Pinpoint the cell where the given text exists, returning its (X, Y) midpoint coordinate. 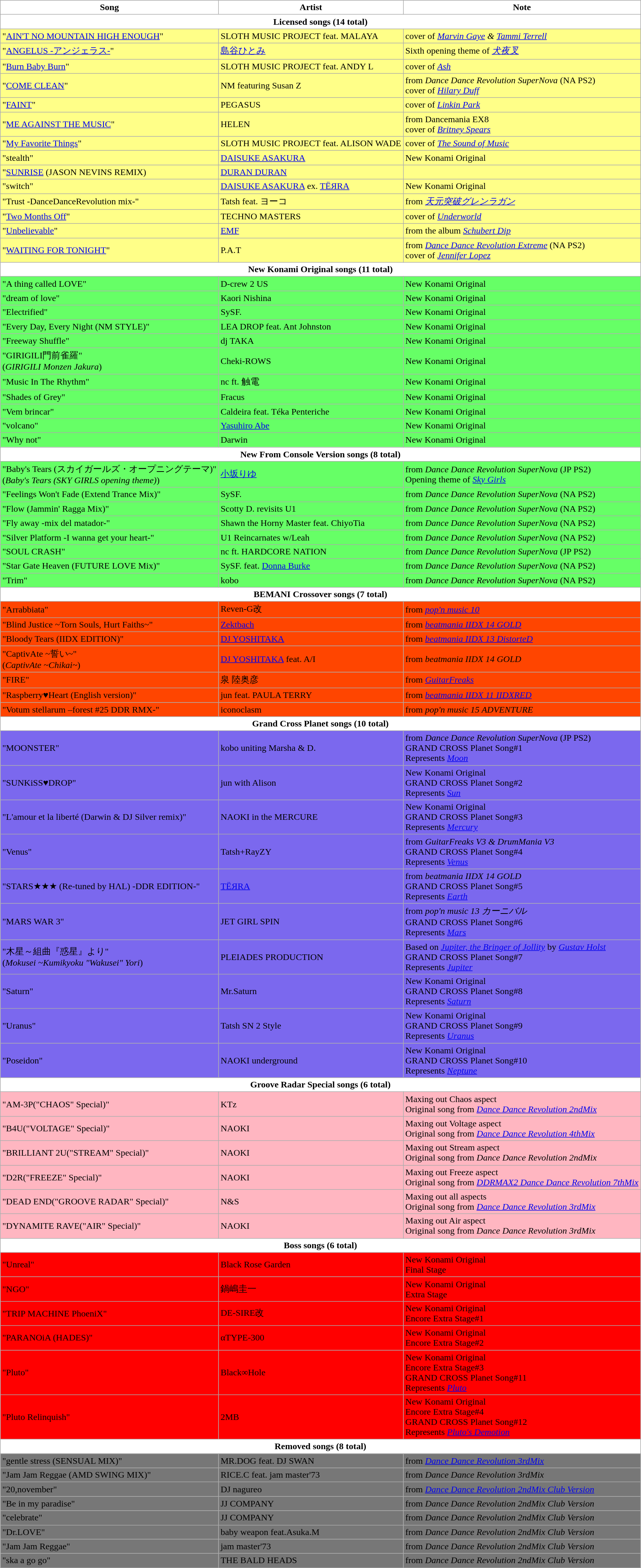
jun with Alison (311, 783)
"Venus" (109, 852)
"B4U("VOLTAGE" Special)" (109, 1128)
"Unbelievable" (109, 231)
New Konami Original songs (11 total) (320, 270)
New Konami OriginalFinal Stage (522, 1265)
"Blind Justice ~Torn Souls, Hurt Faiths~" (109, 625)
"switch" (109, 186)
"Star Gate Heaven (FUTURE LOVE Mix)" (109, 566)
from pop'n music 15 ADVENTURE (522, 710)
"Be in my paradise" (109, 1504)
cover of Linkin Park (522, 105)
αTYPE-300 (311, 1337)
U1 Reincarnates w/Leah (311, 537)
Black Rose Garden (311, 1265)
"Music In The Rhythm" (109, 382)
from beatmania IIDX 13 DistorteD (522, 639)
New Konami OriginalEncore Extra Stage#1 (522, 1313)
Tatsh SN 2 Style (311, 1026)
"BRILLIANT 2U("STREAM" Special)" (109, 1153)
Song (109, 7)
NM featuring Susan Z (311, 85)
"Shades of Grey" (109, 397)
"stealth" (109, 158)
Maxing out all aspectsOriginal song from Dance Dance Revolution 3rdMix (522, 1202)
jun feat. PAULA TERRY (311, 695)
"TRIP MACHINE PhoeniX" (109, 1313)
Boss songs (6 total) (320, 1245)
from GuitarFreaks V3 & DrumMania V3GRAND CROSS Planet Song#4Represents Venus (522, 852)
"My Favorite Things" (109, 144)
Sixth opening theme of 犬夜叉 (522, 51)
HELEN (311, 124)
"Why not" (109, 440)
LEA DROP feat. Ant Johnston (311, 326)
Groove Radar Special songs (6 total) (320, 1085)
Mr.Saturn (311, 991)
2MB (311, 1417)
"SUNKiSS♥DROP" (109, 783)
"Electrified" (109, 312)
DURAN DURAN (311, 172)
Kaori Nishina (311, 298)
kobo uniting Marsha & D. (311, 748)
"DYNAMITE RAVE("AIR" Special)" (109, 1226)
DJ YOSHITAKA (311, 639)
DE-SIRE改 (311, 1313)
New Konami OriginalGRAND CROSS Planet Song#10Represents Neptune (522, 1060)
"Vem brincar" (109, 411)
New From Console Version songs (8 total) (320, 454)
"dream of love" (109, 298)
"Pluto" (109, 1373)
"celebrate" (109, 1518)
baby weapon feat.Asuka.M (311, 1532)
SLOTH MUSIC PROJECT feat. ANDY L (311, 66)
DJ nagureo (311, 1489)
Black∞Hole (311, 1373)
from beatmania IIDX 14 GOLDGRAND CROSS Planet Song#5Represents Earth (522, 886)
from Dance Dance Revolution Extreme (NA PS2)cover of Jennifer Lopez (522, 250)
"Trust -DanceDanceRevolution mix-" (109, 202)
RICE.C feat. jam master'73 (311, 1475)
Maxing out Chaos aspectOriginal song from Dance Dance Revolution 2ndMix (522, 1104)
from Dance Dance Revolution SuperNova (NA PS2)cover of Hilary Duff (522, 85)
TËЯRA (311, 886)
N&S (311, 1202)
"ME AGAINST THE MUSIC" (109, 124)
"FIRE" (109, 680)
"Jam Jam Reggae" (109, 1546)
"gentle stress (SENSUAL MIX)" (109, 1461)
"Pluto Relinquish" (109, 1417)
島谷ひとみ (311, 51)
Based on Jupiter, the Bringer of Jollity by Gustav HolstGRAND CROSS Planet Song#7Represents Jupiter (522, 957)
New Konami OriginalEncore Extra Stage#3GRAND CROSS Planet Song#11Represents Pluto (522, 1373)
PEGASUS (311, 105)
"Raspberry♥Heart (English version)" (109, 695)
Scotty D. revisits U1 (311, 509)
SySF. feat. Donna Burke (311, 566)
"Every Day, Every Night (NM STYLE)" (109, 326)
"MARS WAR 3" (109, 921)
from pop'n music 10 (522, 610)
"WAITING FOR TONIGHT" (109, 250)
"GIRIGILI門前雀羅"(GIRIGILI Monzen Jakura) (109, 361)
"20,november" (109, 1489)
BEMANI Crossover songs (7 total) (320, 595)
nc ft. HARDCORE NATION (311, 551)
from Dancemania EX8 cover of Britney Spears (522, 124)
PLEIADES PRODUCTION (311, 957)
"Unreal" (109, 1265)
"Two Months Off" (109, 217)
"Flow (Jammin' Ragga Mix)" (109, 509)
JET GIRL SPIN (311, 921)
P.A.T (311, 250)
jam master'73 (311, 1546)
Darwin (311, 440)
NAOKI in the MERCURE (311, 817)
Tatsh+RayZY (311, 852)
New Konami OriginalGRAND CROSS Planet Song#2Represents Sun (522, 783)
"ANGELUS -アンジェラス-" (109, 51)
Shawn the Horny Master feat. ChiyoTia (311, 523)
"ska a go go" (109, 1561)
"PARANOiA (HADES)" (109, 1337)
鍋嶋圭一 (311, 1289)
Maxing out Stream aspectOriginal song from Dance Dance Revolution 2ndMix (522, 1153)
"volcano" (109, 425)
from beatmania IIDX 11 IIDXRED (522, 695)
Maxing out Voltage aspectOriginal song from Dance Dance Revolution 4thMix (522, 1128)
"Jam Jam Reggae (AMD SWING MIX)" (109, 1475)
"Silver Platform -I wanna get your heart-" (109, 537)
from Dance Dance Revolution SuperNova (JP PS2)GRAND CROSS Planet Song#1Represents Moon (522, 748)
from pop'n music 13 カーニバルGRAND CROSS Planet Song#6Represents Mars (522, 921)
SLOTH MUSIC PROJECT feat. MALAYA (311, 36)
Note (522, 7)
"D2R("FREEZE" Special)" (109, 1177)
泉 陸奥彦 (311, 680)
"Uranus" (109, 1026)
from GuitarFreaks (522, 680)
KTz (311, 1104)
"STARS★★★ (Re-tuned by HΛL) -DDR EDITION-" (109, 886)
Reven-G改 (311, 610)
"木星～組曲『惑星』より"(Mokusei ~Kumikyoku "Wakusei" Yori) (109, 957)
THE BALD HEADS (311, 1561)
Licensed songs (14 total) (320, 22)
"L'amour et la liberté (Darwin & DJ Silver remix)" (109, 817)
cover of Underworld (522, 217)
New Konami OriginalEncore Extra Stage#2 (522, 1337)
D-crew 2 US (311, 284)
New Konami OriginalGRAND CROSS Planet Song#8Represents Saturn (522, 991)
"AIN'T NO MOUNTAIN HIGH ENOUGH" (109, 36)
"SOUL CRASH" (109, 551)
小坂りゆ (311, 475)
Cheki-ROWS (311, 361)
New Konami OriginalGRAND CROSS Planet Song#3Represents Mercury (522, 817)
Removed songs (8 total) (320, 1447)
Caldeira feat. Téka Penteriche (311, 411)
"Dr.LOVE" (109, 1532)
from Dance Dance Revolution SuperNova (JP PS2)Opening theme of Sky Girls (522, 475)
Maxing out Air aspectOriginal song from Dance Dance Revolution 3rdMix (522, 1226)
nc ft. 触電 (311, 382)
from Dance Dance Revolution SuperNova (JP PS2) (522, 551)
Fracus (311, 397)
"Votum stellarum –forest #25 DDR RMX-" (109, 710)
MR.DOG feat. DJ SWAN (311, 1461)
Zektbach (311, 625)
"SUNRISE (JASON NEVINS REMIX) (109, 172)
DAISUKE ASAKURA (311, 158)
New Konami OriginalExtra Stage (522, 1289)
"Trim" (109, 580)
DAISUKE ASAKURA ex. TЁЯRA (311, 186)
"Fly away -mix del matador-" (109, 523)
Artist (311, 7)
kobo (311, 580)
DJ YOSHITAKA feat. A/I (311, 659)
"Baby's Tears (スカイガールズ・オープニングテーマ)"(Baby's Tears (SKY GIRLS opening theme)) (109, 475)
"AM-3P("CHAOS" Special)" (109, 1104)
SLOTH MUSIC PROJECT feat. ALISON WADE (311, 144)
"COME CLEAN" (109, 85)
TECHNO MASTERS (311, 217)
cover of The Sound of Music (522, 144)
"MOONSTER" (109, 748)
from 天元突破グレンラガン (522, 202)
cover of Ash (522, 66)
"Poseidon" (109, 1060)
cover of Marvin Gaye & Tammi Terrell (522, 36)
"A thing called LOVE" (109, 284)
"Burn Baby Burn" (109, 66)
"Arrabbiata" (109, 610)
Tatsh feat. ヨーコ (311, 202)
New Konami OriginalEncore Extra Stage#4GRAND CROSS Planet Song#12Represents Pluto's Demotion (522, 1417)
Grand Cross Planet songs (10 total) (320, 724)
"FAINT" (109, 105)
"CaptivAte ~誓い~"(CaptivAte ~Chikai~) (109, 659)
New Konami OriginalGRAND CROSS Planet Song#9Represents Uranus (522, 1026)
"DEAD END("GROOVE RADAR" Special)" (109, 1202)
"Bloody Tears (IIDX EDITION)" (109, 639)
"NGO" (109, 1289)
NAOKI underground (311, 1060)
Maxing out Freeze aspectOriginal song from DDRMAX2 Dance Dance Revolution 7thMix (522, 1177)
from the album Schubert Dip (522, 231)
"Saturn" (109, 991)
EMF (311, 231)
dj TAKA (311, 341)
iconoclasm (311, 710)
"Feelings Won't Fade (Extend Trance Mix)" (109, 494)
"Freeway Shuffle" (109, 341)
Yasuhiro Abe (311, 425)
